Find where the given text appears and provide that cell's center as [x, y] coordinate. 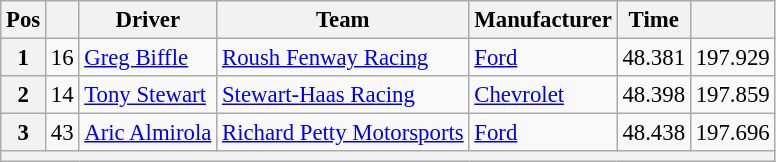
Driver [148, 20]
14 [62, 95]
48.398 [654, 95]
Chevrolet [543, 95]
Team [343, 20]
Greg Biffle [148, 58]
48.381 [654, 58]
Stewart-Haas Racing [343, 95]
197.696 [732, 133]
16 [62, 58]
1 [24, 58]
197.859 [732, 95]
2 [24, 95]
Roush Fenway Racing [343, 58]
43 [62, 133]
Time [654, 20]
Manufacturer [543, 20]
Pos [24, 20]
48.438 [654, 133]
3 [24, 133]
Tony Stewart [148, 95]
Richard Petty Motorsports [343, 133]
197.929 [732, 58]
Aric Almirola [148, 133]
